Scan for the cell matching the given text and deliver its (x, y) coordinate at center. 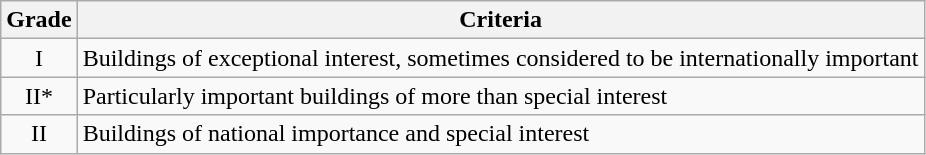
Buildings of exceptional interest, sometimes considered to be internationally important (500, 58)
Particularly important buildings of more than special interest (500, 96)
Buildings of national importance and special interest (500, 134)
Criteria (500, 20)
I (39, 58)
Grade (39, 20)
II* (39, 96)
II (39, 134)
